Find where the given text appears and provide that cell's center as [X, Y] coordinate. 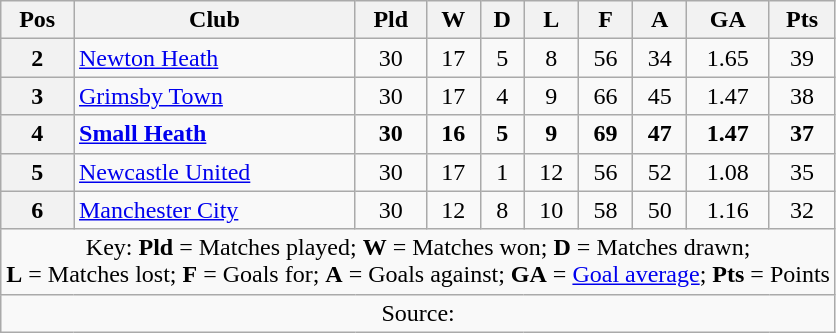
Pos [38, 20]
3 [38, 96]
6 [38, 210]
Pld [390, 20]
Manchester City [215, 210]
W [453, 20]
2 [38, 58]
1.16 [728, 210]
Small Heath [215, 134]
Grimsby Town [215, 96]
Newcastle United [215, 172]
50 [660, 210]
Newton Heath [215, 58]
1.08 [728, 172]
69 [605, 134]
58 [605, 210]
10 [551, 210]
Key: Pld = Matches played; W = Matches won; D = Matches drawn;L = Matches lost; F = Goals for; A = Goals against; GA = Goal average; Pts = Points [418, 262]
52 [660, 172]
1 [502, 172]
34 [660, 58]
1.65 [728, 58]
Pts [802, 20]
Source: [418, 313]
F [605, 20]
47 [660, 134]
GA [728, 20]
66 [605, 96]
45 [660, 96]
A [660, 20]
35 [802, 172]
38 [802, 96]
L [551, 20]
37 [802, 134]
Club [215, 20]
D [502, 20]
16 [453, 134]
32 [802, 210]
39 [802, 58]
